Scan for the cell matching the given text and deliver its (X, Y) coordinate at center. 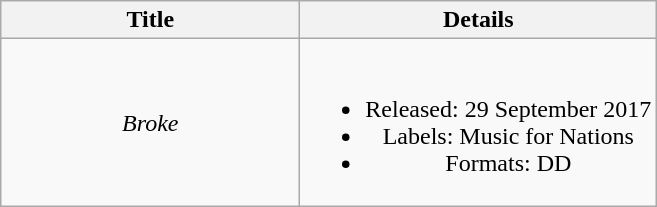
Released: 29 September 2017Labels: Music for NationsFormats: DD (478, 122)
Title (150, 20)
Details (478, 20)
Broke (150, 122)
